Search for the cell housing the specified text and yield its [X, Y] center coordinate. 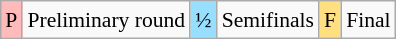
F [330, 20]
½ [203, 20]
Semifinals [268, 20]
Final [368, 20]
P [11, 20]
Preliminary round [106, 20]
